Detect which cell encompasses the target text, then output its [X, Y] center coordinate. 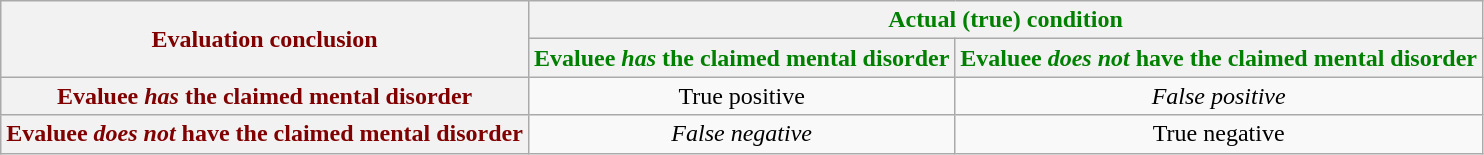
Evaluation conclusion [265, 39]
False negative [741, 134]
True positive [741, 96]
Actual (true) condition [1005, 20]
True negative [1219, 134]
False positive [1219, 96]
